Output the [x, y] coordinate of the center of the cell containing the given text.  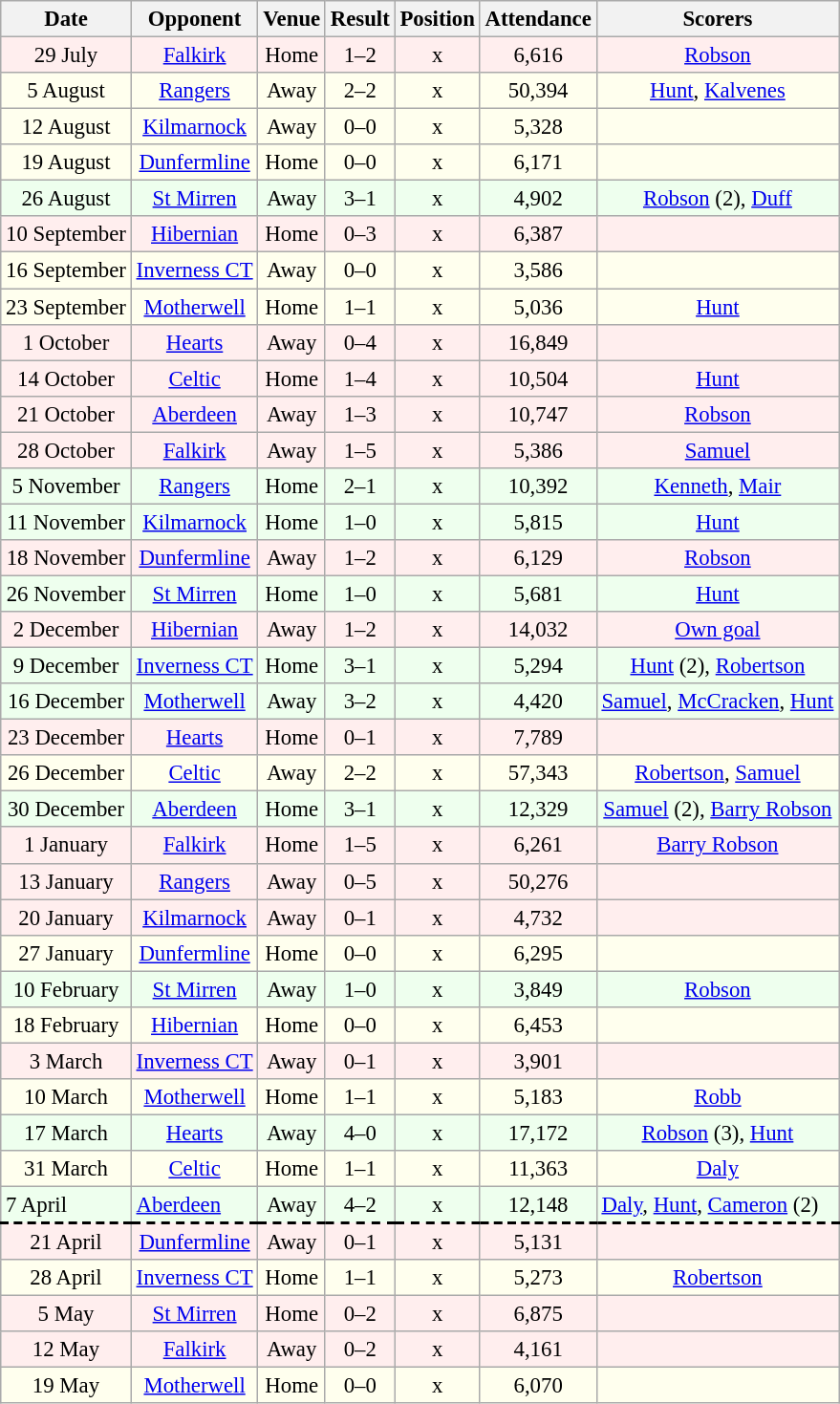
50,394 [538, 91]
17,172 [538, 1133]
Kenneth, Mair [718, 486]
Robb [718, 1097]
5 May [66, 1314]
5 November [66, 486]
0–5 [359, 881]
50,276 [538, 881]
5,273 [538, 1278]
9 December [66, 666]
1 October [66, 342]
6,171 [538, 162]
11 November [66, 522]
21 April [66, 1242]
14 October [66, 378]
6,453 [538, 1026]
5,131 [538, 1242]
Position [438, 19]
Hunt, Kalvenes [718, 91]
10 September [66, 234]
6,875 [538, 1314]
6,295 [538, 953]
6,387 [538, 234]
4,902 [538, 199]
18 November [66, 558]
3–2 [359, 702]
27 January [66, 953]
7 April [66, 1205]
5,681 [538, 594]
10 March [66, 1097]
3,901 [538, 1061]
3,849 [538, 989]
4–0 [359, 1133]
1–4 [359, 378]
6,129 [538, 558]
28 October [66, 450]
13 January [66, 881]
Result [359, 19]
19 May [66, 1386]
4,732 [538, 918]
Own goal [718, 630]
Robertson, Samuel [718, 773]
23 December [66, 738]
2–1 [359, 486]
Samuel [718, 450]
Hunt (2), Robertson [718, 666]
12,329 [538, 810]
26 November [66, 594]
21 October [66, 414]
16 September [66, 270]
10,504 [538, 378]
12 May [66, 1350]
Venue [292, 19]
7,789 [538, 738]
Opponent [195, 19]
6,616 [538, 55]
Daly [718, 1169]
11,363 [538, 1169]
12 August [66, 127]
Attendance [538, 19]
23 September [66, 307]
5,815 [538, 522]
18 February [66, 1026]
1–3 [359, 414]
5,294 [538, 666]
Robertson [718, 1278]
20 January [66, 918]
4,161 [538, 1350]
28 April [66, 1278]
5,183 [538, 1097]
10,747 [538, 414]
0–3 [359, 234]
29 July [66, 55]
Samuel (2), Barry Robson [718, 810]
31 March [66, 1169]
Date [66, 19]
Scorers [718, 19]
Barry Robson [718, 846]
4,420 [538, 702]
16,849 [538, 342]
30 December [66, 810]
26 December [66, 773]
2 December [66, 630]
Daly, Hunt, Cameron (2) [718, 1205]
12,148 [538, 1205]
5,328 [538, 127]
5 August [66, 91]
16 December [66, 702]
14,032 [538, 630]
17 March [66, 1133]
10,392 [538, 486]
6,261 [538, 846]
10 February [66, 989]
3 March [66, 1061]
19 August [66, 162]
Robson (3), Hunt [718, 1133]
5,386 [538, 450]
26 August [66, 199]
3,586 [538, 270]
0–4 [359, 342]
6,070 [538, 1386]
4–2 [359, 1205]
Robson (2), Duff [718, 199]
1 January [66, 846]
5,036 [538, 307]
57,343 [538, 773]
Samuel, McCracken, Hunt [718, 702]
